Return (X, Y) of the center of cell containing provided text 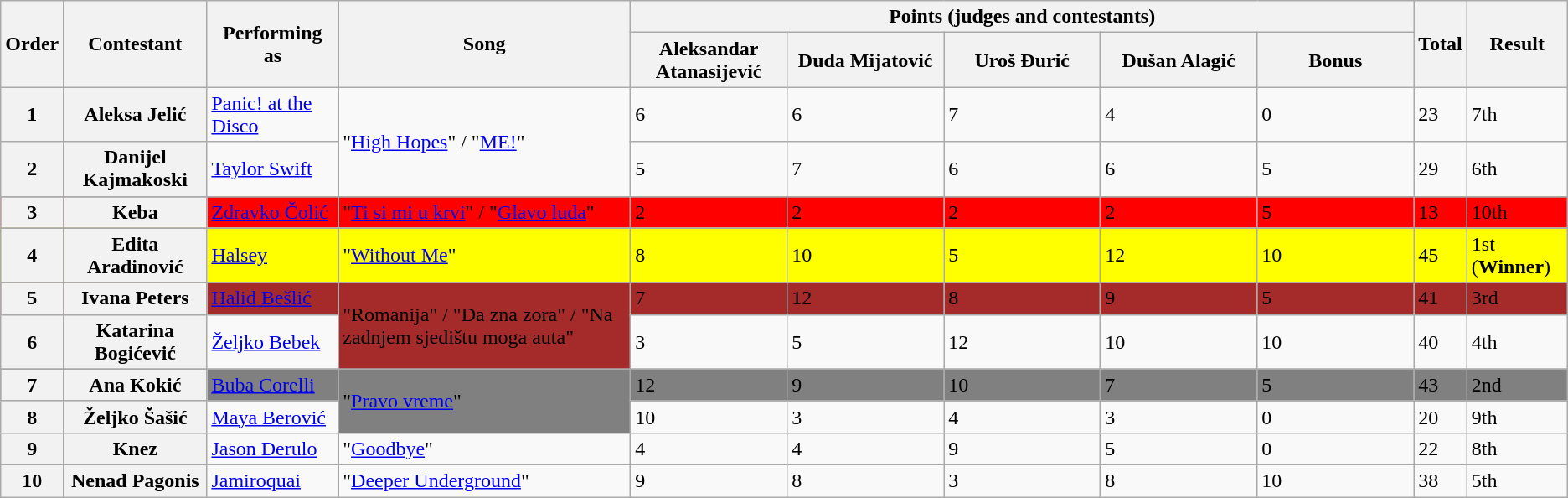
20 (1441, 417)
"Romanija" / "Da zna zora" / "Na zadnjem sjedištu moga auta" (484, 325)
Jamiroquai (273, 480)
3rd (1517, 298)
1st (Winner) (1517, 255)
Zdravko Čolić (273, 212)
Order (32, 44)
Contestant (136, 44)
Uroš Đurić (1022, 60)
Bonus (1335, 60)
Song (484, 44)
43 (1441, 385)
Katarina Bogićević (136, 342)
5th (1517, 480)
45 (1441, 255)
Aleksa Jelić (136, 114)
10th (1517, 212)
Knez (136, 449)
6th (1517, 169)
Halid Bešlić (273, 298)
"Goodbye" (484, 449)
Jason Derulo (273, 449)
Result (1517, 44)
Maya Berović (273, 417)
Performing as (273, 44)
Panic! at the Disco (273, 114)
Duda Mijatović (866, 60)
1 (32, 114)
Danijel Kajmakoski (136, 169)
7th (1517, 114)
"Without Me" (484, 255)
"Ti si mi u krvi" / "Glavo luda" (484, 212)
"High Hopes" / "ME!" (484, 142)
Dušan Alagić (1179, 60)
29 (1441, 169)
Keba (136, 212)
Buba Corelli (273, 385)
40 (1441, 342)
"Deeper Underground" (484, 480)
Halsey (273, 255)
Edita Aradinović (136, 255)
Total (1441, 44)
Taylor Swift (273, 169)
38 (1441, 480)
41 (1441, 298)
8th (1517, 449)
Ana Kokić (136, 385)
4th (1517, 342)
13 (1441, 212)
2nd (1517, 385)
9th (1517, 417)
Points (judges and contestants) (1022, 17)
Nenad Pagonis (136, 480)
Željko Bebek (273, 342)
22 (1441, 449)
Aleksandar Atanasijević (709, 60)
Željko Šašić (136, 417)
"Pravo vreme" (484, 401)
23 (1441, 114)
Ivana Peters (136, 298)
